Extract the [X, Y] coordinate from the center of the cell holding the provided text.  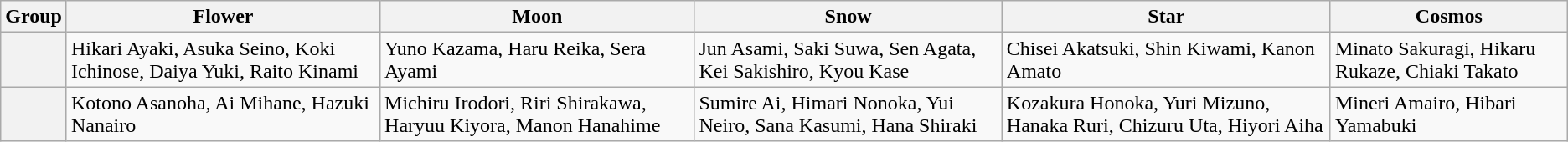
Chisei Akatsuki, Shin Kiwami, Kanon Amato [1166, 60]
Hikari Ayaki, Asuka Seino, Koki Ichinose, Daiya Yuki, Raito Kinami [223, 60]
Mineri Amairo, Hibari Yamabuki [1449, 114]
Sumire Ai, Himari Nonoka, Yui Neiro, Sana Kasumi, Hana Shiraki [848, 114]
Cosmos [1449, 17]
Star [1166, 17]
Snow [848, 17]
Kozakura Honoka, Yuri Mizuno, Hanaka Ruri, Chizuru Uta, Hiyori Aiha [1166, 114]
Jun Asami, Saki Suwa, Sen Agata, Kei Sakishiro, Kyou Kase [848, 60]
Michiru Irodori, Riri Shirakawa, Haryuu Kiyora, Manon Hanahime [538, 114]
Flower [223, 17]
Kotono Asanoha, Ai Mihane, Hazuki Nanairo [223, 114]
Yuno Kazama, Haru Reika, Sera Ayami [538, 60]
Group [34, 17]
Minato Sakuragi, Hikaru Rukaze, Chiaki Takato [1449, 60]
Moon [538, 17]
